Provide the [X, Y] coordinate of the cell's center where the given text is located.  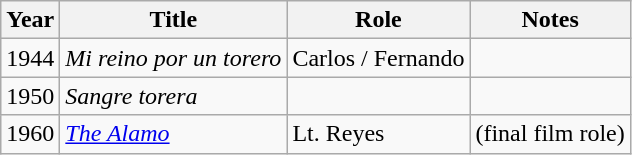
Year [30, 20]
Role [378, 20]
(final film role) [550, 134]
The Alamo [174, 134]
Lt. Reyes [378, 134]
1960 [30, 134]
Title [174, 20]
1944 [30, 58]
Carlos / Fernando [378, 58]
Notes [550, 20]
Mi reino por un torero [174, 58]
1950 [30, 96]
Sangre torera [174, 96]
